Return the (X, Y) coordinate for the center point of the cell that contains the specified text.  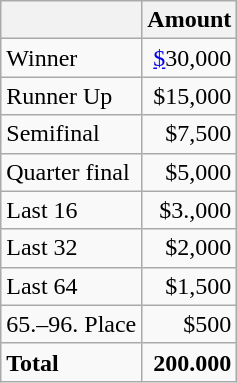
$7,500 (190, 134)
$500 (190, 324)
Last 64 (72, 286)
$5,000 (190, 172)
65.–96. Place (72, 324)
$3.,000 (190, 210)
Total (72, 362)
Last 32 (72, 248)
Runner Up (72, 96)
$2,000 (190, 248)
200.000 (190, 362)
Winner (72, 58)
Amount (190, 20)
Semifinal (72, 134)
$30,000 (190, 58)
$15,000 (190, 96)
$1,500 (190, 286)
Quarter final (72, 172)
Last 16 (72, 210)
